From the cell containing the given text, extract its center point as [X, Y] coordinate. 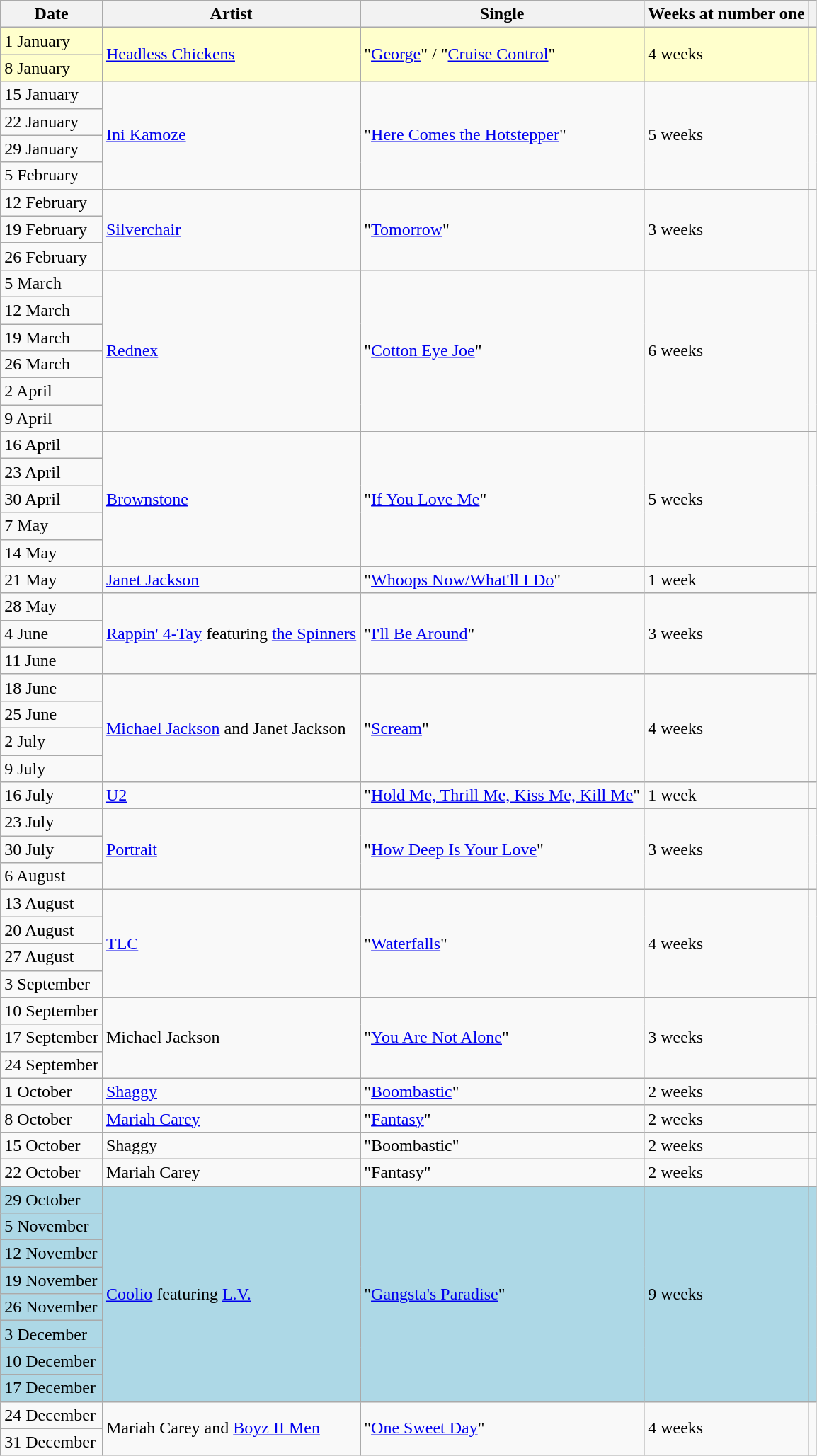
Michael Jackson [231, 1038]
12 November [52, 1254]
17 September [52, 1038]
26 February [52, 256]
9 April [52, 418]
"Waterfalls" [503, 944]
29 January [52, 149]
"George" / "Cruise Control" [503, 55]
30 July [52, 849]
Ini Kamoze [231, 135]
Headless Chickens [231, 55]
Artist [231, 14]
Silverchair [231, 229]
27 August [52, 957]
"Tomorrow" [503, 229]
28 May [52, 607]
"Scream" [503, 728]
19 November [52, 1280]
19 March [52, 338]
19 February [52, 229]
23 April [52, 472]
Single [503, 14]
Rednex [231, 350]
Michael Jackson and Janet Jackson [231, 728]
12 February [52, 202]
"Whoops Now/What'll I Do" [503, 580]
Janet Jackson [231, 580]
Mariah Carey and Boyz II Men [231, 1428]
"Here Comes the Hotstepper" [503, 135]
11 June [52, 660]
"Cotton Eye Joe" [503, 350]
26 March [52, 365]
"I'll Be Around" [503, 634]
5 March [52, 283]
20 August [52, 930]
"Hold Me, Thrill Me, Kiss Me, Kill Me" [503, 796]
24 December [52, 1415]
9 July [52, 768]
7 May [52, 526]
2 July [52, 741]
1 October [52, 1091]
30 April [52, 499]
"How Deep Is Your Love" [503, 849]
25 June [52, 714]
16 July [52, 796]
"If You Love Me" [503, 499]
1 January [52, 41]
13 August [52, 903]
3 September [52, 984]
24 September [52, 1065]
"Gangsta's Paradise" [503, 1294]
Portrait [231, 849]
21 May [52, 580]
16 April [52, 445]
10 September [52, 1011]
8 October [52, 1118]
Brownstone [231, 499]
"One Sweet Day" [503, 1428]
Date [52, 14]
8 January [52, 68]
23 July [52, 822]
6 August [52, 876]
"You Are Not Alone" [503, 1038]
10 December [52, 1361]
18 June [52, 687]
TLC [231, 944]
Rappin' 4-Tay featuring the Spinners [231, 634]
15 January [52, 95]
22 October [52, 1172]
9 weeks [726, 1294]
U2 [231, 796]
Coolio featuring L.V. [231, 1294]
3 December [52, 1334]
15 October [52, 1145]
4 June [52, 634]
5 February [52, 176]
22 January [52, 122]
Weeks at number one [726, 14]
2 April [52, 391]
17 December [52, 1388]
31 December [52, 1442]
6 weeks [726, 350]
12 March [52, 310]
5 November [52, 1227]
14 May [52, 553]
29 October [52, 1200]
26 November [52, 1307]
